Output the [X, Y] coordinate of the center of the cell containing the given text.  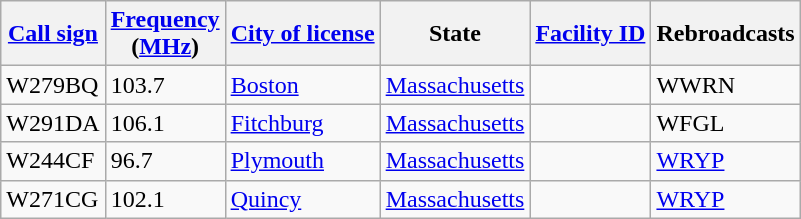
City of license [302, 34]
Plymouth [302, 161]
103.7 [165, 85]
Facility ID [590, 34]
W279BQ [53, 85]
Quincy [302, 199]
W291DA [53, 123]
96.7 [165, 161]
106.1 [165, 123]
Rebroadcasts [726, 34]
WFGL [726, 123]
Call sign [53, 34]
W244CF [53, 161]
W271CG [53, 199]
102.1 [165, 199]
State [455, 34]
WWRN [726, 85]
Fitchburg [302, 123]
Boston [302, 85]
Frequency(MHz) [165, 34]
